Search for the cell housing the specified text and yield its [X, Y] center coordinate. 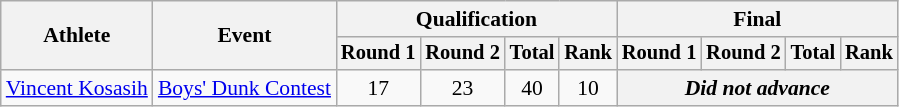
23 [462, 88]
17 [378, 88]
Qualification [476, 19]
40 [532, 88]
Did not advance [758, 88]
Vincent Kosasih [77, 88]
Athlete [77, 36]
Final [758, 19]
10 [588, 88]
Event [244, 36]
Boys' Dunk Contest [244, 88]
